Return (x, y) of the center of cell containing provided text 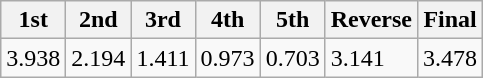
1.411 (163, 58)
Reverse (371, 20)
3.141 (371, 58)
0.703 (292, 58)
5th (292, 20)
1st (34, 20)
4th (228, 20)
Final (450, 20)
0.973 (228, 58)
3rd (163, 20)
2.194 (98, 58)
3.478 (450, 58)
3.938 (34, 58)
2nd (98, 20)
